From the cell containing the given text, extract its center point as (X, Y) coordinate. 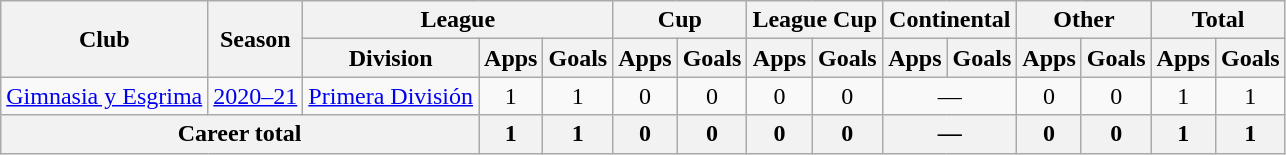
Continental (950, 20)
Other (1084, 20)
League Cup (815, 20)
2020–21 (256, 96)
Career total (240, 134)
Club (104, 39)
Division (391, 58)
League (458, 20)
Gimnasia y Esgrima (104, 96)
Primera División (391, 96)
Cup (680, 20)
Total (1218, 20)
Season (256, 39)
